For the text-containing cell, return its midpoint in (x, y) coordinate format. 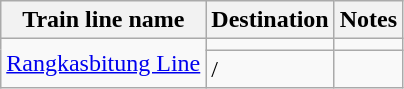
Notes (368, 20)
/ (270, 69)
Rangkasbitung Line (104, 64)
Train line name (104, 20)
Destination (270, 20)
